Find where the given text appears and provide that cell's center as [x, y] coordinate. 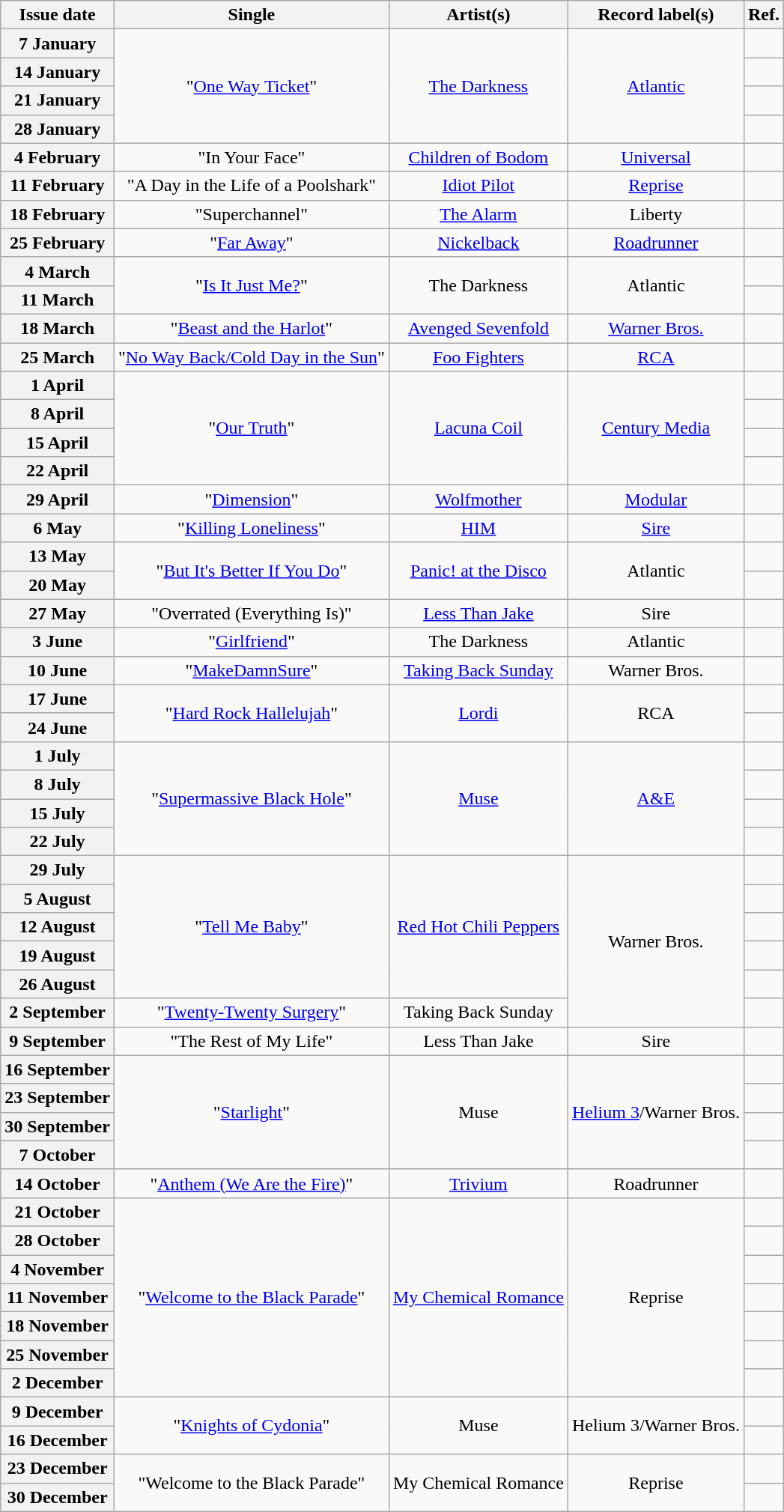
Lordi [478, 713]
"Anthem (We Are the Fire)" [252, 1183]
8 July [58, 784]
Red Hot Chili Peppers [478, 927]
13 May [58, 556]
8 April [58, 414]
"Far Away" [252, 243]
"Supermassive Black Hole" [252, 798]
A&E [656, 798]
23 September [58, 1098]
"A Day in the Life of a Poolshark" [252, 186]
Wolfmother [478, 500]
16 September [58, 1069]
21 January [58, 100]
"In Your Face" [252, 157]
14 January [58, 72]
4 November [58, 1269]
"Knights of Cydonia" [252, 1426]
Artist(s) [478, 15]
2 December [58, 1383]
"One Way Ticket" [252, 86]
11 March [58, 300]
29 July [58, 870]
28 January [58, 129]
"Starlight" [252, 1112]
25 February [58, 243]
30 December [58, 1497]
Lacuna Coil [478, 428]
21 October [58, 1212]
5 August [58, 899]
Idiot Pilot [478, 186]
22 April [58, 471]
Century Media [656, 428]
12 August [58, 927]
"Dimension" [252, 500]
19 August [58, 956]
10 June [58, 670]
18 November [58, 1326]
28 October [58, 1240]
"Hard Rock Hallelujah" [252, 713]
15 April [58, 443]
7 October [58, 1155]
"Killing Loneliness" [252, 528]
18 February [58, 214]
"No Way Back/Cold Day in the Sun" [252, 357]
"Is It Just Me?" [252, 285]
14 October [58, 1183]
17 June [58, 699]
"Superchannel" [252, 214]
Foo Fighters [478, 357]
22 July [58, 842]
"Overrated (Everything Is)" [252, 613]
HIM [478, 528]
Panic! at the Disco [478, 571]
Nickelback [478, 243]
1 April [58, 386]
Liberty [656, 214]
"MakeDamnSure" [252, 670]
"The Rest of My Life" [252, 1041]
27 May [58, 613]
3 June [58, 642]
Avenged Sevenfold [478, 328]
29 April [58, 500]
9 September [58, 1041]
23 December [58, 1469]
Universal [656, 157]
Ref. [764, 15]
20 May [58, 585]
"But It's Better If You Do" [252, 571]
30 September [58, 1126]
24 June [58, 727]
11 November [58, 1298]
25 March [58, 357]
"Girlfriend" [252, 642]
Record label(s) [656, 15]
11 February [58, 186]
"Our Truth" [252, 428]
2 September [58, 1012]
25 November [58, 1355]
"Twenty-Twenty Surgery" [252, 1012]
Single [252, 15]
The Alarm [478, 214]
15 July [58, 813]
Trivium [478, 1183]
16 December [58, 1440]
26 August [58, 984]
Issue date [58, 15]
7 January [58, 43]
1 July [58, 756]
18 March [58, 328]
4 February [58, 157]
Children of Bodom [478, 157]
9 December [58, 1412]
6 May [58, 528]
"Tell Me Baby" [252, 927]
"Beast and the Harlot" [252, 328]
4 March [58, 271]
Modular [656, 500]
